Return (X, Y) of the center of cell containing provided text 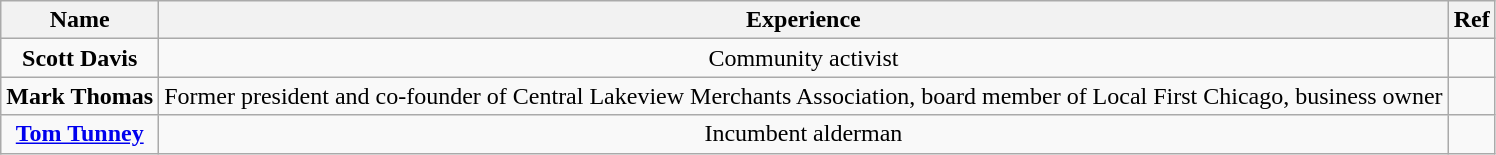
Community activist (804, 58)
Mark Thomas (80, 96)
Scott Davis (80, 58)
Ref (1472, 20)
Former president and co-founder of Central Lakeview Merchants Association, board member of Local First Chicago, business owner (804, 96)
Incumbent alderman (804, 134)
Experience (804, 20)
Tom Tunney (80, 134)
Name (80, 20)
